For the text-containing cell, return its midpoint in [X, Y] coordinate format. 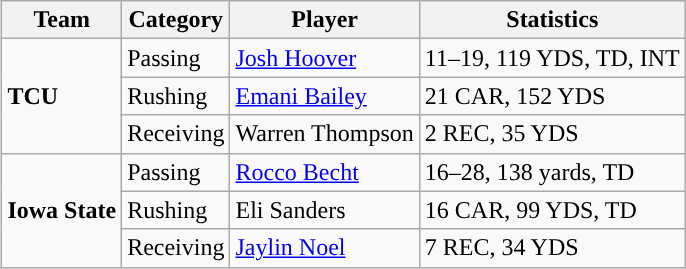
7 REC, 34 YDS [552, 248]
11–19, 119 YDS, TD, INT [552, 58]
Player [324, 20]
21 CAR, 152 YDS [552, 96]
Category [176, 20]
Rocco Becht [324, 172]
Eli Sanders [324, 210]
16 CAR, 99 YDS, TD [552, 210]
Josh Hoover [324, 58]
16–28, 138 yards, TD [552, 172]
Team [62, 20]
Warren Thompson [324, 134]
Iowa State [62, 210]
Emani Bailey [324, 96]
2 REC, 35 YDS [552, 134]
TCU [62, 96]
Statistics [552, 20]
Jaylin Noel [324, 248]
